Capture the cell that displays the provided text and extract its (X, Y) central coordinate. 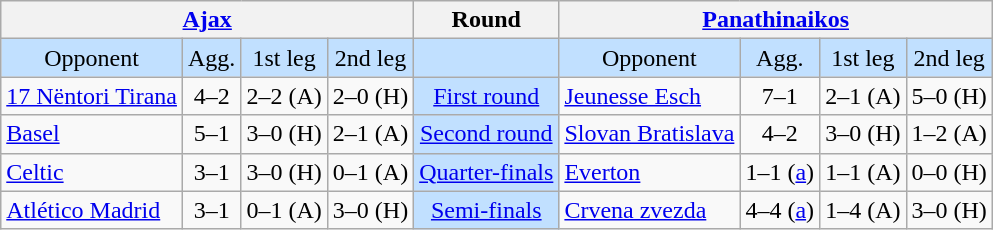
Second round (486, 134)
Round (486, 20)
1–2 (A) (949, 134)
2–0 (H) (370, 96)
Atlético Madrid (92, 210)
Jeunesse Esch (650, 96)
4–4 (a) (780, 210)
Ajax (208, 20)
Celtic (92, 172)
Everton (650, 172)
1–4 (A) (863, 210)
5–1 (211, 134)
Basel (92, 134)
Slovan Bratislava (650, 134)
1–1 (a) (780, 172)
Semi-finals (486, 210)
0–0 (H) (949, 172)
17 Nëntori Tirana (92, 96)
Crvena zvezda (650, 210)
2–2 (A) (284, 96)
Quarter-finals (486, 172)
7–1 (780, 96)
First round (486, 96)
5–0 (H) (949, 96)
Panathinaikos (776, 20)
1–1 (A) (863, 172)
